Locate the cell with the specified text and output its (x, y) center coordinate. 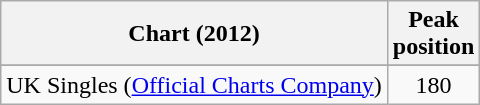
UK Singles (Official Charts Company) (194, 85)
Peakposition (433, 34)
180 (433, 85)
Chart (2012) (194, 34)
